From the cell containing the given text, extract its center point as [X, Y] coordinate. 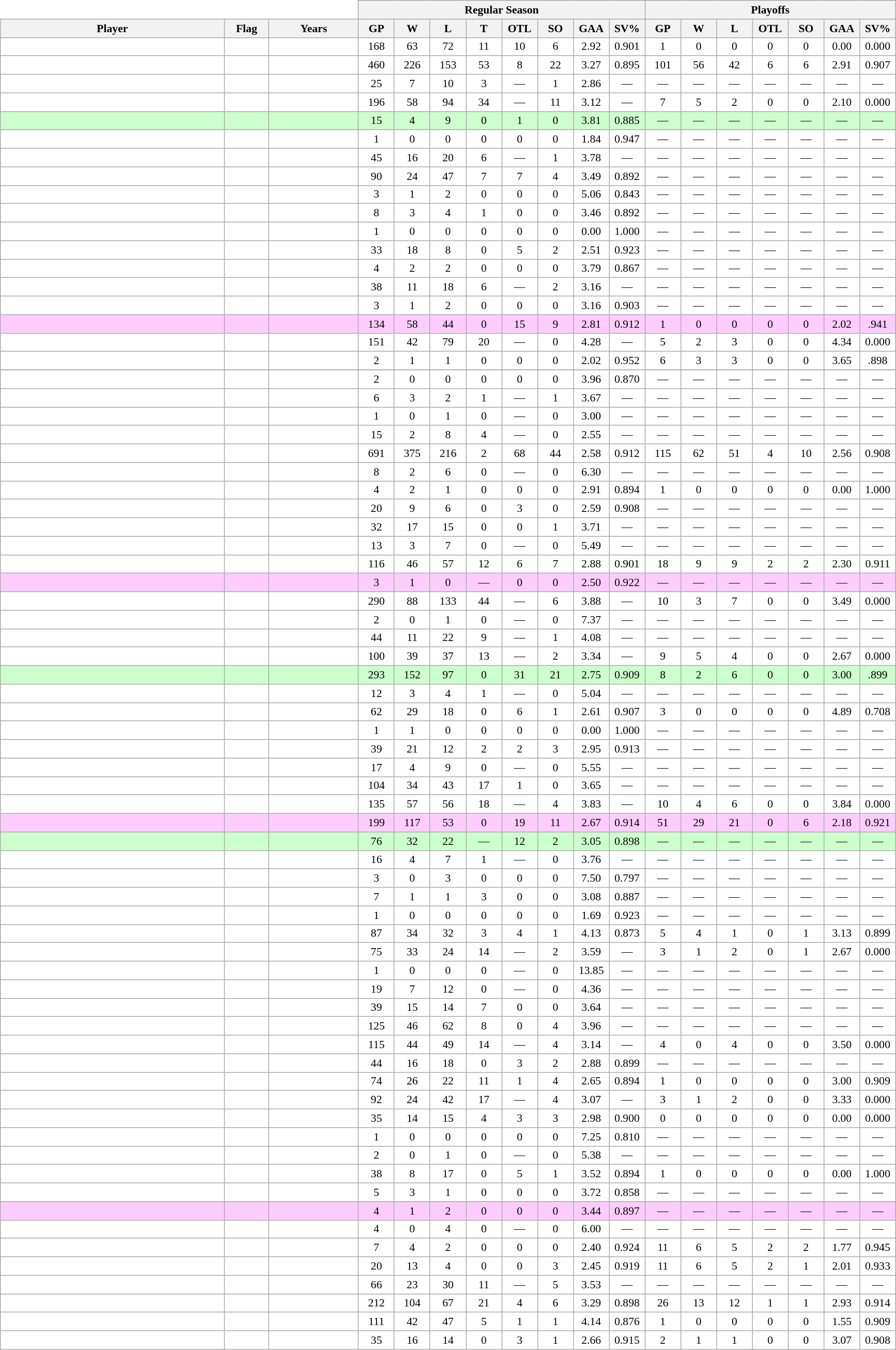
0.867 [627, 269]
67 [448, 1303]
2.45 [591, 1267]
2.40 [591, 1248]
37 [448, 657]
43 [448, 786]
97 [448, 675]
216 [448, 453]
2.61 [591, 712]
168 [376, 47]
0.915 [627, 1340]
196 [376, 102]
87 [376, 934]
0.952 [627, 361]
79 [448, 342]
3.71 [591, 527]
3.67 [591, 398]
3.05 [591, 841]
0.885 [627, 121]
2.51 [591, 250]
0.895 [627, 65]
3.08 [591, 897]
2.86 [591, 84]
0.913 [627, 749]
3.59 [591, 952]
7.37 [591, 620]
226 [412, 65]
3.14 [591, 1045]
3.64 [591, 1008]
63 [412, 47]
0.708 [877, 712]
0.870 [627, 380]
135 [376, 804]
3.53 [591, 1285]
3.78 [591, 158]
4.89 [842, 712]
2.58 [591, 453]
5.49 [591, 546]
0.933 [877, 1267]
92 [376, 1100]
691 [376, 453]
2.93 [842, 1303]
116 [376, 564]
101 [663, 65]
4.13 [591, 934]
T [484, 29]
3.84 [842, 804]
3.83 [591, 804]
133 [448, 601]
7.25 [591, 1137]
25 [376, 84]
13.85 [591, 971]
68 [520, 453]
151 [376, 342]
2.92 [591, 47]
375 [412, 453]
88 [412, 601]
2.75 [591, 675]
3.46 [591, 213]
.898 [877, 361]
0.903 [627, 305]
2.50 [591, 583]
4.28 [591, 342]
Playoffs [771, 10]
0.843 [627, 194]
0.911 [877, 564]
125 [376, 1026]
49 [448, 1045]
1.69 [591, 915]
199 [376, 823]
3.27 [591, 65]
2.10 [842, 102]
Flag [246, 29]
293 [376, 675]
0.924 [627, 1248]
3.72 [591, 1192]
134 [376, 324]
0.873 [627, 934]
2.18 [842, 823]
2.56 [842, 453]
5.04 [591, 693]
290 [376, 601]
6.00 [591, 1229]
0.919 [627, 1267]
3.33 [842, 1100]
5.06 [591, 194]
2.55 [591, 435]
4.08 [591, 638]
5.55 [591, 768]
Player [113, 29]
31 [520, 675]
3.29 [591, 1303]
1.84 [591, 140]
0.947 [627, 140]
100 [376, 657]
111 [376, 1322]
66 [376, 1285]
460 [376, 65]
3.12 [591, 102]
0.945 [877, 1248]
3.50 [842, 1045]
90 [376, 176]
Years [314, 29]
2.59 [591, 509]
3.88 [591, 601]
74 [376, 1081]
94 [448, 102]
3.76 [591, 860]
5.38 [591, 1156]
0.797 [627, 879]
.899 [877, 675]
2.98 [591, 1119]
Regular Season [501, 10]
0.858 [627, 1192]
72 [448, 47]
117 [412, 823]
1.55 [842, 1322]
3.81 [591, 121]
4.34 [842, 342]
2.66 [591, 1340]
45 [376, 158]
3.34 [591, 657]
23 [412, 1285]
3.79 [591, 269]
0.897 [627, 1211]
4.14 [591, 1322]
3.44 [591, 1211]
0.887 [627, 897]
4.36 [591, 989]
2.65 [591, 1081]
152 [412, 675]
2.81 [591, 324]
2.30 [842, 564]
2.01 [842, 1267]
6.30 [591, 472]
2.95 [591, 749]
3.52 [591, 1174]
212 [376, 1303]
0.922 [627, 583]
0.921 [877, 823]
0.900 [627, 1119]
75 [376, 952]
3.13 [842, 934]
30 [448, 1285]
7.50 [591, 879]
153 [448, 65]
0.876 [627, 1322]
0.810 [627, 1137]
.941 [877, 324]
1.77 [842, 1248]
76 [376, 841]
